Return the (x, y) coordinate for the center point of the cell that contains the specified text.  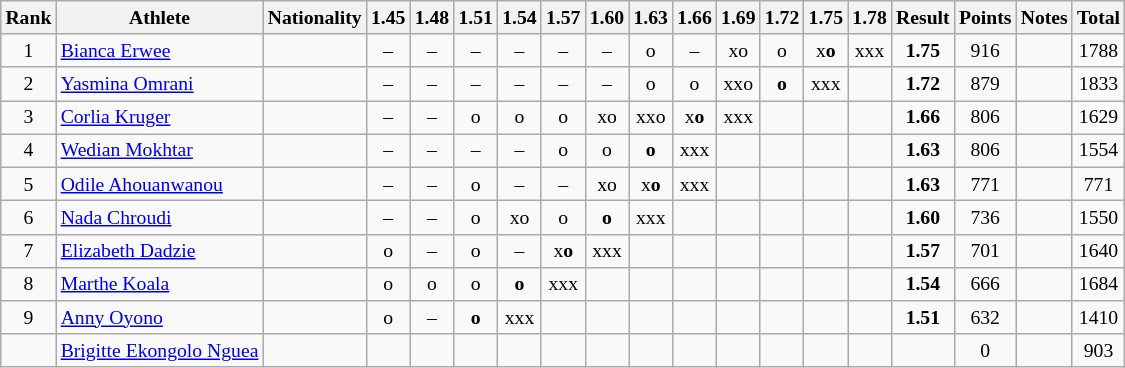
7 (28, 250)
Athlete (160, 18)
1410 (1098, 318)
Rank (28, 18)
3 (28, 118)
4 (28, 150)
Wedian Mokhtar (160, 150)
1554 (1098, 150)
8 (28, 284)
Notes (1044, 18)
Nada Chroudi (160, 218)
1550 (1098, 218)
Result (922, 18)
Marthe Koala (160, 284)
1684 (1098, 284)
9 (28, 318)
Yasmina Omrani (160, 84)
Bianca Erwee (160, 50)
903 (1098, 350)
Points (985, 18)
0 (985, 350)
736 (985, 218)
916 (985, 50)
1629 (1098, 118)
Odile Ahouanwanou (160, 184)
1.78 (870, 18)
Corlia Kruger (160, 118)
1.48 (432, 18)
1.45 (388, 18)
1640 (1098, 250)
Nationality (314, 18)
Elizabeth Dadzie (160, 250)
666 (985, 284)
Brigitte Ekongolo Nguea (160, 350)
1 (28, 50)
2 (28, 84)
6 (28, 218)
Anny Oyono (160, 318)
1833 (1098, 84)
1.69 (738, 18)
Total (1098, 18)
632 (985, 318)
701 (985, 250)
1788 (1098, 50)
879 (985, 84)
5 (28, 184)
